Detect which cell encompasses the target text, then output its [x, y] center coordinate. 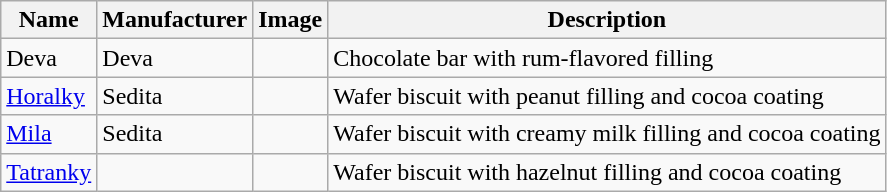
Wafer biscuit with creamy milk filling and cocoa coating [607, 134]
Wafer biscuit with hazelnut filling and cocoa coating [607, 172]
Manufacturer [175, 20]
Tatranky [49, 172]
Description [607, 20]
Horalky [49, 96]
Name [49, 20]
Chocolate bar with rum-flavored filling [607, 58]
Mila [49, 134]
Image [290, 20]
Wafer biscuit with peanut filling and cocoa coating [607, 96]
